Locate the cell with the specified text and output its [X, Y] center coordinate. 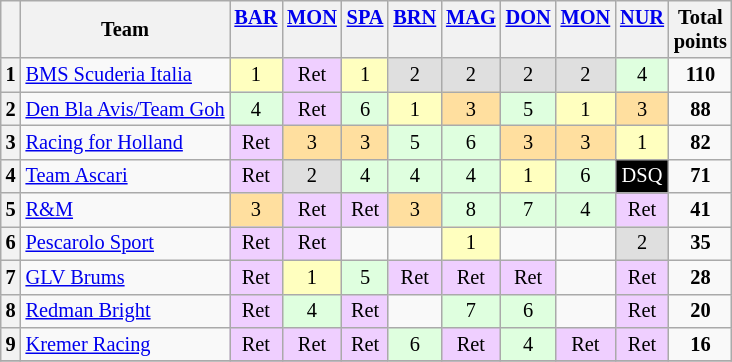
DON [528, 29]
Racing for Holland [126, 142]
BAR [256, 29]
GLV Brums [126, 277]
Team Ascari [126, 176]
Redman Bright [126, 311]
Den Bla Avis/Team Goh [126, 109]
20 [700, 311]
Totalpoints [700, 29]
71 [700, 176]
BRN [414, 29]
R&M [126, 210]
NUR [642, 29]
Team [126, 29]
88 [700, 109]
SPA [366, 29]
41 [700, 210]
82 [700, 142]
Kremer Racing [126, 344]
DSQ [642, 176]
MAG [471, 29]
16 [700, 344]
110 [700, 75]
28 [700, 277]
BMS Scuderia Italia [126, 75]
Pescarolo Sport [126, 243]
9 [11, 344]
35 [700, 243]
